Determine the [x, y] coordinate at the center of the cell enclosing the given text.  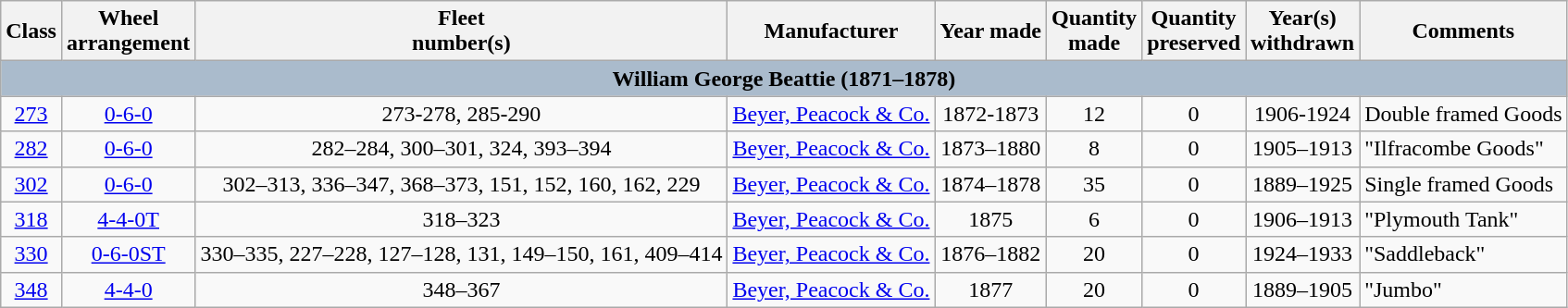
348 [31, 290]
"Jumbo" [1463, 290]
273 [31, 114]
1876–1882 [990, 254]
1877 [990, 290]
1906-1924 [1303, 114]
318 [31, 219]
1872-1873 [990, 114]
8 [1094, 149]
1906–1913 [1303, 219]
Quantitymade [1094, 31]
1889–1905 [1303, 290]
330–335, 227–228, 127–128, 131, 149–150, 161, 409–414 [461, 254]
1875 [990, 219]
Fleetnumber(s) [461, 31]
1874–1878 [990, 184]
"Plymouth Tank" [1463, 219]
Class [31, 31]
348–367 [461, 290]
Year made [990, 31]
Single framed Goods [1463, 184]
1873–1880 [990, 149]
4-4-0T [128, 219]
302–313, 336–347, 368–373, 151, 152, 160, 162, 229 [461, 184]
Comments [1463, 31]
35 [1094, 184]
282–284, 300–301, 324, 393–394 [461, 149]
"Saddleback" [1463, 254]
Quantitypreserved [1194, 31]
Manufacturer [831, 31]
Double framed Goods [1463, 114]
330 [31, 254]
William George Beattie (1871–1878) [784, 79]
4-4-0 [128, 290]
6 [1094, 219]
Year(s)withdrawn [1303, 31]
1924–1933 [1303, 254]
318–323 [461, 219]
12 [1094, 114]
302 [31, 184]
282 [31, 149]
1905–1913 [1303, 149]
1889–1925 [1303, 184]
"Ilfracombe Goods" [1463, 149]
0-6-0ST [128, 254]
Wheelarrangement [128, 31]
273-278, 285-290 [461, 114]
